Extract the (x, y) coordinate from the center of the cell holding the provided text.  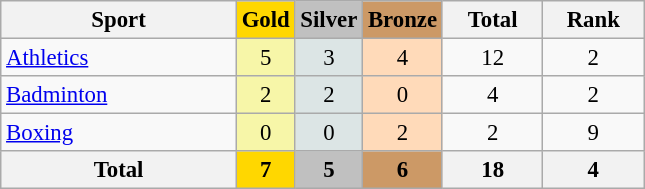
Athletics (119, 58)
9 (594, 133)
Gold (266, 20)
3 (329, 58)
18 (492, 170)
Boxing (119, 133)
Sport (119, 20)
6 (403, 170)
Rank (594, 20)
Bronze (403, 20)
Silver (329, 20)
12 (492, 58)
7 (266, 170)
Badminton (119, 95)
